Return (X, Y) of the center of cell containing provided text 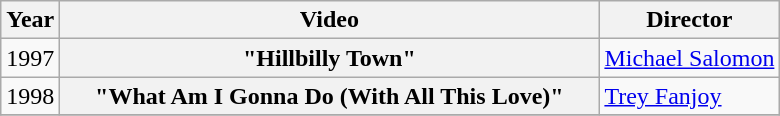
"Hillbilly Town" (330, 58)
1997 (30, 58)
1998 (30, 96)
Director (690, 20)
"What Am I Gonna Do (With All This Love)" (330, 96)
Michael Salomon (690, 58)
Trey Fanjoy (690, 96)
Video (330, 20)
Year (30, 20)
